Return (x, y) of the center of cell containing provided text 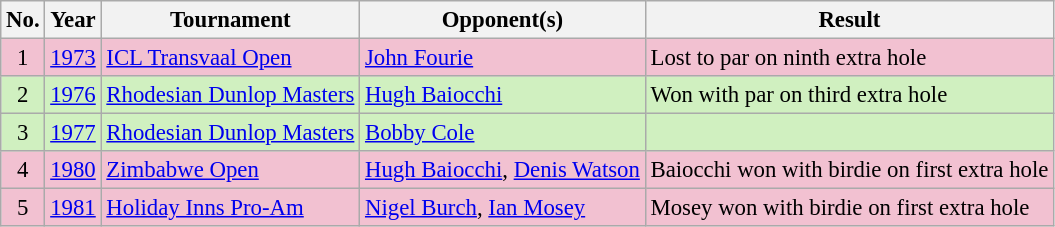
Opponent(s) (502, 20)
2 (23, 95)
Hugh Baiocchi, Denis Watson (502, 170)
Year (73, 20)
3 (23, 133)
5 (23, 208)
Bobby Cole (502, 133)
Holiday Inns Pro-Am (230, 208)
Zimbabwe Open (230, 170)
Hugh Baiocchi (502, 95)
1976 (73, 95)
John Fourie (502, 58)
4 (23, 170)
1973 (73, 58)
Mosey won with birdie on first extra hole (850, 208)
Baiocchi won with birdie on first extra hole (850, 170)
1 (23, 58)
Won with par on third extra hole (850, 95)
Tournament (230, 20)
ICL Transvaal Open (230, 58)
1977 (73, 133)
Result (850, 20)
Nigel Burch, Ian Mosey (502, 208)
1981 (73, 208)
No. (23, 20)
1980 (73, 170)
Lost to par on ninth extra hole (850, 58)
